Search for the cell housing the specified text and yield its (X, Y) center coordinate. 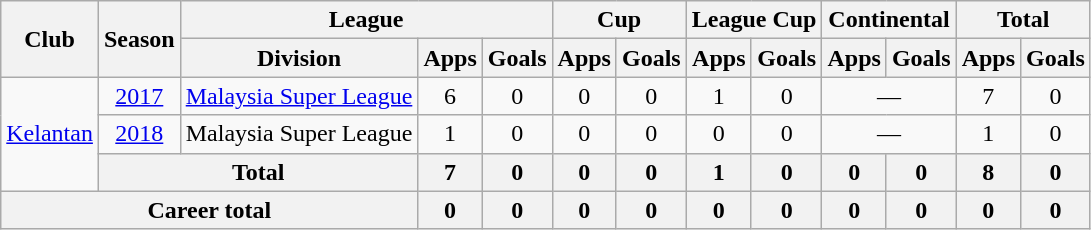
Career total (210, 210)
2017 (139, 96)
Club (50, 39)
8 (988, 172)
Season (139, 39)
Continental (889, 20)
League Cup (754, 20)
6 (450, 96)
Cup (619, 20)
Kelantan (50, 134)
Division (299, 58)
League (366, 20)
2018 (139, 134)
